Output the (X, Y) coordinate of the center of the cell containing the given text.  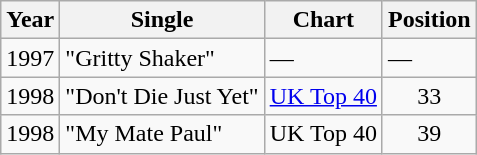
Single (162, 20)
"Gritty Shaker" (162, 58)
33 (429, 96)
"My Mate Paul" (162, 134)
"Don't Die Just Yet" (162, 96)
Year (30, 20)
1997 (30, 58)
Chart (323, 20)
Position (429, 20)
39 (429, 134)
